Pinpoint the cell where the given text exists, returning its (x, y) midpoint coordinate. 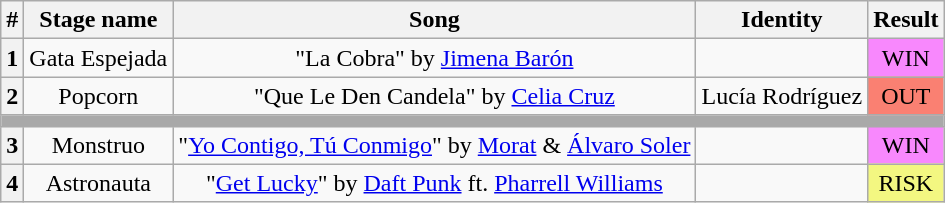
4 (12, 183)
"Get Lucky" by Daft Punk ft. Pharrell Williams (434, 183)
Identity (782, 20)
Gata Espejada (98, 58)
# (12, 20)
OUT (906, 96)
Lucía Rodríguez (782, 96)
1 (12, 58)
Stage name (98, 20)
Popcorn (98, 96)
RISK (906, 183)
Astronauta (98, 183)
2 (12, 96)
"Yo Contigo, Tú Conmigo" by Morat & Álvaro Soler (434, 145)
"Que Le Den Candela" by Celia Cruz (434, 96)
Song (434, 20)
Monstruo (98, 145)
Result (906, 20)
"La Cobra" by Jimena Barón (434, 58)
3 (12, 145)
